Provide the [x, y] coordinate of the cell's center where the given text is located.  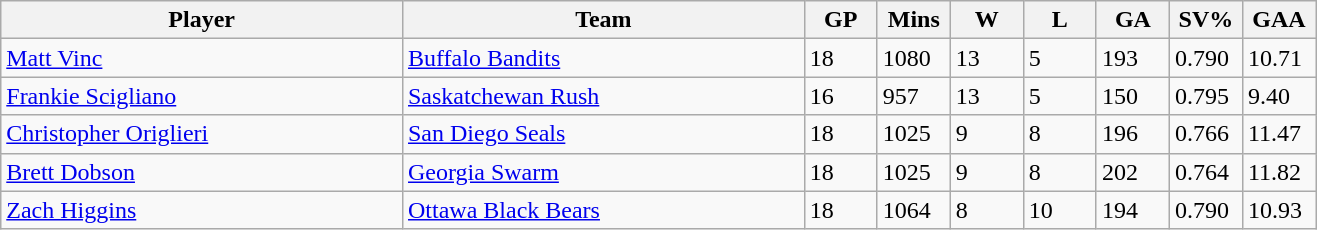
Ottawa Black Bears [603, 210]
1064 [914, 210]
11.47 [1278, 134]
150 [1132, 96]
11.82 [1278, 172]
GP [840, 20]
0.795 [1206, 96]
Christopher Origlieri [202, 134]
10.71 [1278, 58]
Player [202, 20]
Saskatchewan Rush [603, 96]
10 [1060, 210]
Team [603, 20]
16 [840, 96]
L [1060, 20]
1080 [914, 58]
Buffalo Bandits [603, 58]
GAA [1278, 20]
Zach Higgins [202, 210]
957 [914, 96]
Brett Dobson [202, 172]
SV% [1206, 20]
9.40 [1278, 96]
196 [1132, 134]
Mins [914, 20]
Matt Vinc [202, 58]
Frankie Scigliano [202, 96]
San Diego Seals [603, 134]
0.766 [1206, 134]
202 [1132, 172]
10.93 [1278, 210]
GA [1132, 20]
193 [1132, 58]
Georgia Swarm [603, 172]
194 [1132, 210]
W [986, 20]
0.764 [1206, 172]
